Return (x, y) of the center of cell containing provided text 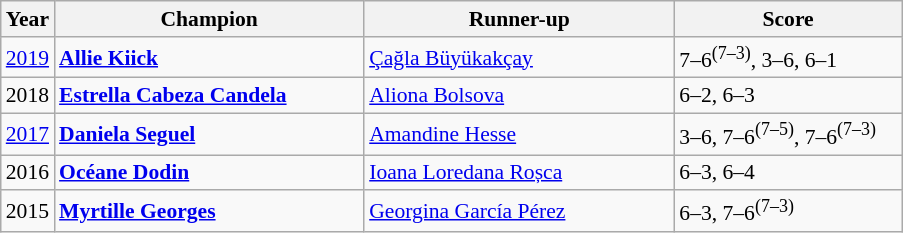
Daniela Seguel (209, 134)
Çağla Büyükakçay (519, 58)
Océane Dodin (209, 173)
Allie Kiick (209, 58)
Estrella Cabeza Candela (209, 96)
Score (788, 19)
2016 (28, 173)
Runner-up (519, 19)
7–6(7–3), 3–6, 6–1 (788, 58)
2018 (28, 96)
2019 (28, 58)
Year (28, 19)
Georgina García Pérez (519, 212)
Amandine Hesse (519, 134)
6–2, 6–3 (788, 96)
Myrtille Georges (209, 212)
6–3, 7–6(7–3) (788, 212)
3–6, 7–6(7–5), 7–6(7–3) (788, 134)
Aliona Bolsova (519, 96)
2015 (28, 212)
6–3, 6–4 (788, 173)
2017 (28, 134)
Ioana Loredana Roșca (519, 173)
Champion (209, 19)
